Return [x, y] of the center of cell containing provided text 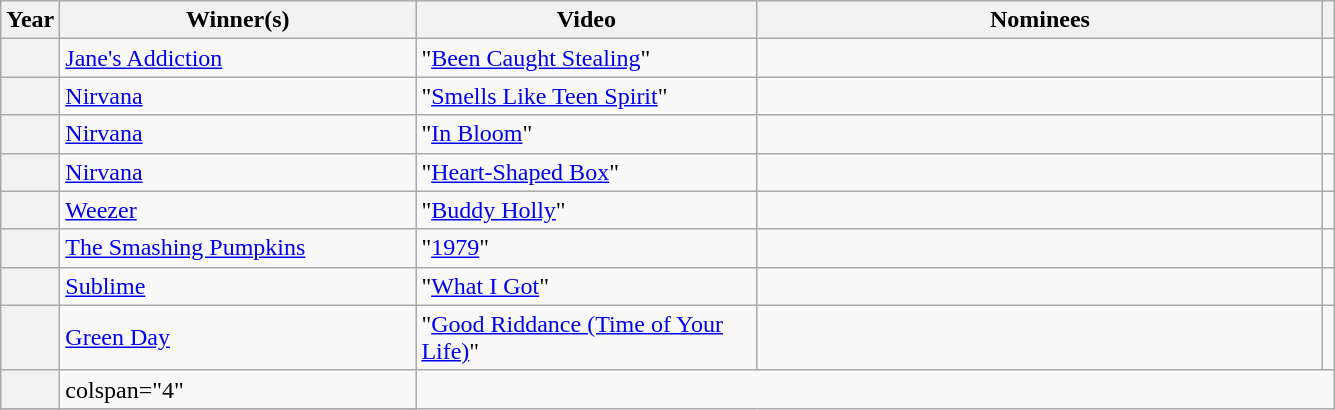
"Buddy Holly" [586, 210]
Video [586, 20]
Nominees [1040, 20]
"1979" [586, 248]
Weezer [238, 210]
Winner(s) [238, 20]
"In Bloom" [586, 134]
Sublime [238, 286]
"Been Caught Stealing" [586, 58]
Green Day [238, 338]
Jane's Addiction [238, 58]
The Smashing Pumpkins [238, 248]
"Smells Like Teen Spirit" [586, 96]
Year [30, 20]
"What I Got" [586, 286]
"Heart-Shaped Box" [586, 172]
"Good Riddance (Time of Your Life)" [586, 338]
colspan="4" [238, 389]
